Provide the (x, y) coordinate of the cell's center where the given text is located.  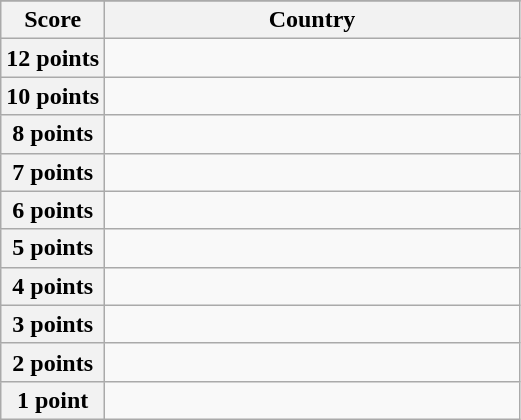
6 points (53, 210)
7 points (53, 172)
3 points (53, 324)
1 point (53, 400)
5 points (53, 248)
2 points (53, 362)
10 points (53, 96)
Country (312, 20)
4 points (53, 286)
12 points (53, 58)
Score (53, 20)
8 points (53, 134)
